From the cell containing the given text, extract its center point as [X, Y] coordinate. 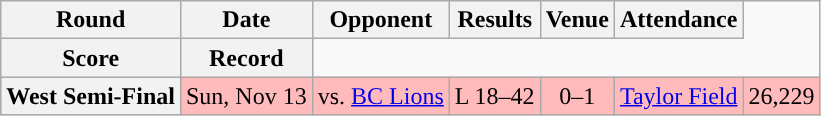
Date [246, 20]
26,229 [782, 96]
Venue [577, 20]
Sun, Nov 13 [246, 96]
Results [494, 20]
Score [91, 58]
vs. BC Lions [380, 96]
L 18–42 [494, 96]
0–1 [577, 96]
Round [91, 20]
Record [246, 58]
Opponent [380, 20]
West Semi-Final [91, 96]
Attendance [678, 20]
Taylor Field [678, 96]
